Provide the [X, Y] coordinate of the cell's center where the given text is located.  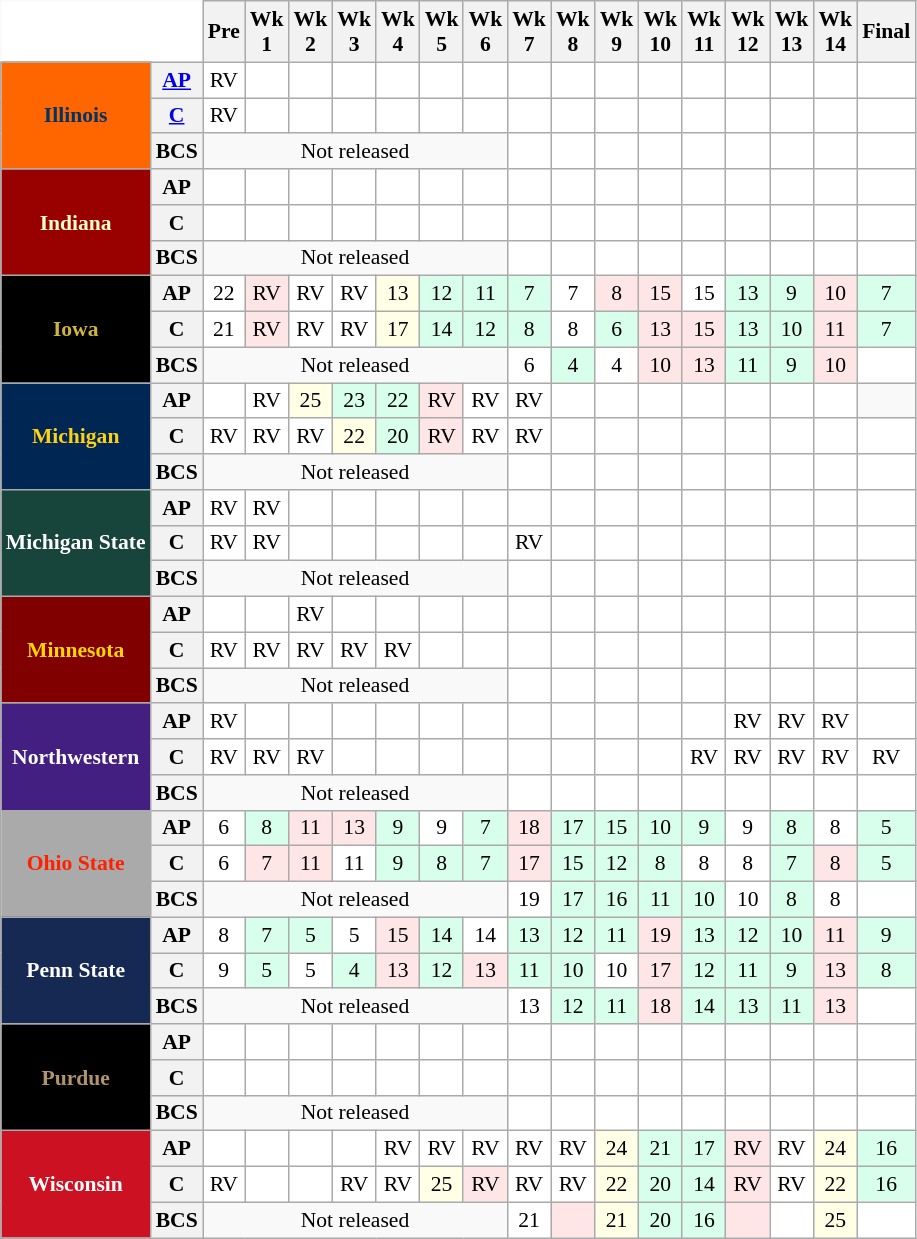
Wk9 [617, 32]
Wk14 [835, 32]
Wk12 [748, 32]
Wisconsin [76, 1184]
Wk3 [354, 32]
Illinois [76, 116]
Wk5 [442, 32]
Purdue [76, 1078]
Wk2 [311, 32]
Wk8 [573, 32]
Pre [224, 32]
Minnesota [76, 650]
Indiana [76, 222]
Wk13 [792, 32]
Northwestern [76, 758]
Wk4 [398, 32]
23 [354, 401]
Iowa [76, 330]
Wk6 [485, 32]
Wk7 [529, 32]
Michigan State [76, 544]
Wk10 [660, 32]
Ohio State [76, 864]
Michigan [76, 436]
Final [886, 32]
Penn State [76, 970]
Wk11 [704, 32]
Wk1 [267, 32]
